Find where the given text appears and provide that cell's center as [x, y] coordinate. 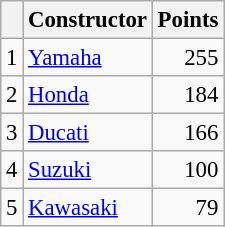
Points [188, 20]
184 [188, 95]
1 [12, 58]
4 [12, 170]
79 [188, 208]
Constructor [88, 20]
2 [12, 95]
Kawasaki [88, 208]
255 [188, 58]
Yamaha [88, 58]
Ducati [88, 133]
100 [188, 170]
3 [12, 133]
5 [12, 208]
166 [188, 133]
Honda [88, 95]
Suzuki [88, 170]
